Return (X, Y) of the center of cell containing provided text 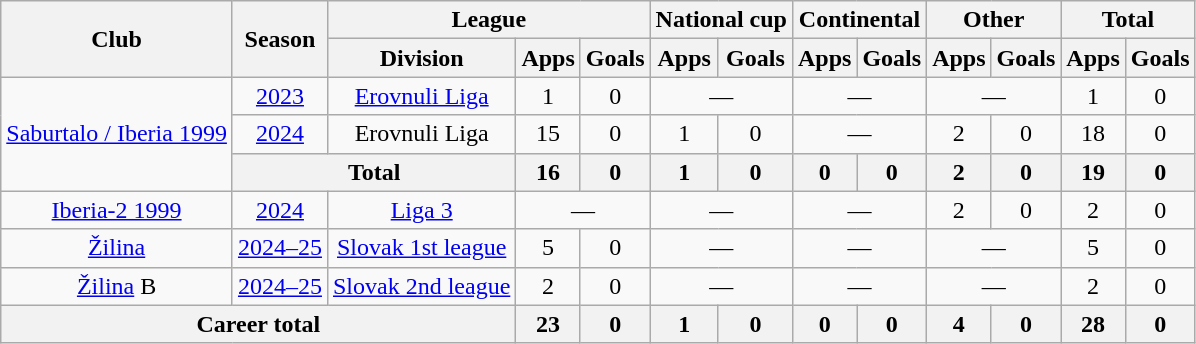
23 (548, 324)
Slovak 2nd league (421, 286)
19 (1093, 172)
Season (280, 39)
Club (117, 39)
Saburtalo / Iberia 1999 (117, 134)
Liga 3 (421, 210)
Slovak 1st league (421, 248)
Žilina B (117, 286)
15 (548, 134)
18 (1093, 134)
28 (1093, 324)
16 (548, 172)
Žilina (117, 248)
Other (994, 20)
Iberia-2 1999 (117, 210)
4 (959, 324)
League (488, 20)
2023 (280, 96)
Career total (258, 324)
Division (421, 58)
National cup (721, 20)
Continental (859, 20)
